Locate the cell with the specified text and output its (X, Y) center coordinate. 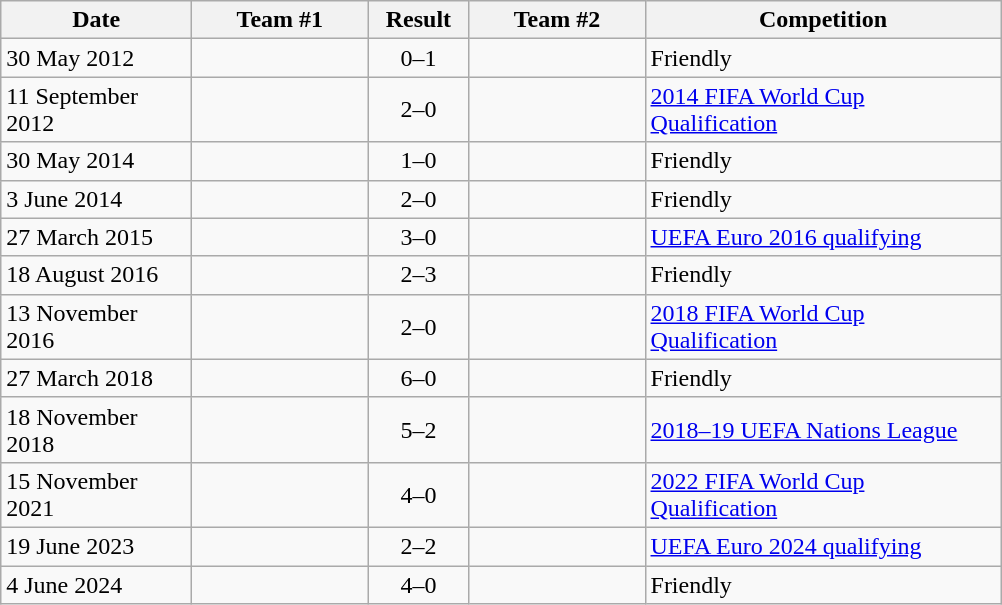
27 March 2018 (96, 378)
27 March 2015 (96, 237)
3 June 2014 (96, 199)
Team #1 (280, 20)
2–2 (418, 546)
30 May 2012 (96, 58)
5–2 (418, 430)
Result (418, 20)
3–0 (418, 237)
18 November 2018 (96, 430)
Date (96, 20)
13 November 2016 (96, 326)
1–0 (418, 161)
2–3 (418, 275)
UEFA Euro 2024 qualifying (823, 546)
6–0 (418, 378)
2018 FIFA World Cup Qualification (823, 326)
19 June 2023 (96, 546)
4 June 2024 (96, 585)
UEFA Euro 2016 qualifying (823, 237)
2014 FIFA World Cup Qualification (823, 110)
Competition (823, 20)
15 November 2021 (96, 494)
18 August 2016 (96, 275)
11 September 2012 (96, 110)
30 May 2014 (96, 161)
0–1 (418, 58)
2018–19 UEFA Nations League (823, 430)
Team #2 (557, 20)
2022 FIFA World Cup Qualification (823, 494)
